Identify which cell holds the provided text, then report its [x, y] central coordinate. 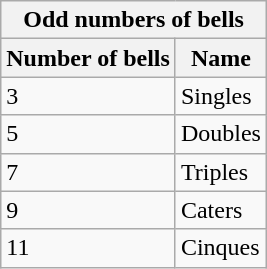
Odd numbers of bells [134, 20]
Name [220, 58]
3 [88, 96]
Doubles [220, 134]
11 [88, 248]
5 [88, 134]
9 [88, 210]
Singles [220, 96]
7 [88, 172]
Cinques [220, 248]
Triples [220, 172]
Number of bells [88, 58]
Caters [220, 210]
